From the cell containing the given text, extract its center point as (X, Y) coordinate. 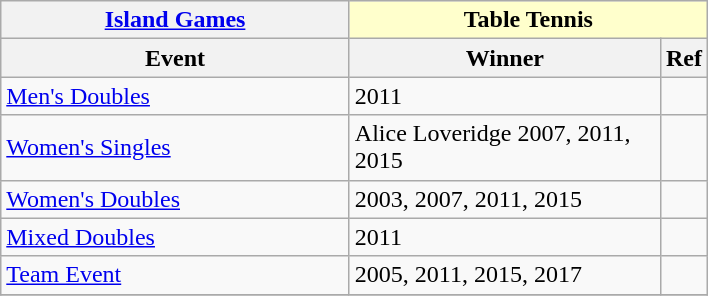
Island Games (176, 20)
Table Tennis (528, 20)
Men's Doubles (176, 96)
Event (176, 58)
2005, 2011, 2015, 2017 (504, 275)
2003, 2007, 2011, 2015 (504, 199)
Women's Singles (176, 148)
Winner (504, 58)
Women's Doubles (176, 199)
Alice Loveridge 2007, 2011, 2015 (504, 148)
Team Event (176, 275)
Mixed Doubles (176, 237)
Ref (684, 58)
